Pinpoint the cell where the given text exists, returning its (x, y) midpoint coordinate. 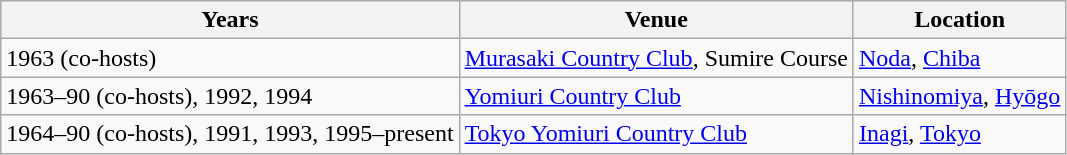
Inagi, Tokyo (959, 134)
Location (959, 20)
Venue (656, 20)
1963 (co-hosts) (230, 58)
Nishinomiya, Hyōgo (959, 96)
Yomiuri Country Club (656, 96)
1963–90 (co-hosts), 1992, 1994 (230, 96)
1964–90 (co-hosts), 1991, 1993, 1995–present (230, 134)
Years (230, 20)
Noda, Chiba (959, 58)
Murasaki Country Club, Sumire Course (656, 58)
Tokyo Yomiuri Country Club (656, 134)
